Detect which cell encompasses the target text, then output its (X, Y) center coordinate. 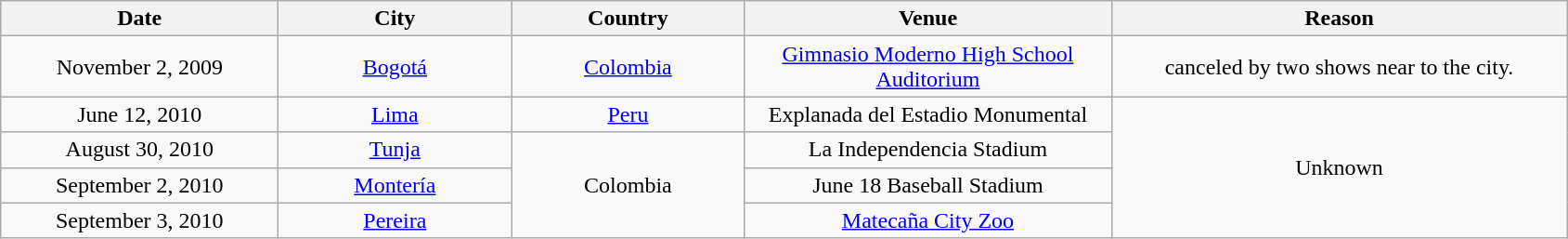
Unknown (1339, 167)
June 18 Baseball Stadium (928, 185)
June 12, 2010 (139, 114)
Montería (395, 185)
November 2, 2009 (139, 67)
Matecaña City Zoo (928, 220)
Reason (1339, 19)
August 30, 2010 (139, 150)
Tunja (395, 150)
Peru (628, 114)
September 3, 2010 (139, 220)
Explanada del Estadio Monumental (928, 114)
Pereira (395, 220)
Date (139, 19)
Gimnasio Moderno High School Auditorium (928, 67)
Venue (928, 19)
canceled by two shows near to the city. (1339, 67)
City (395, 19)
Country (628, 19)
La Independencia Stadium (928, 150)
September 2, 2010 (139, 185)
Lima (395, 114)
Bogotá (395, 67)
